Output the [X, Y] coordinate of the center of the cell containing the given text.  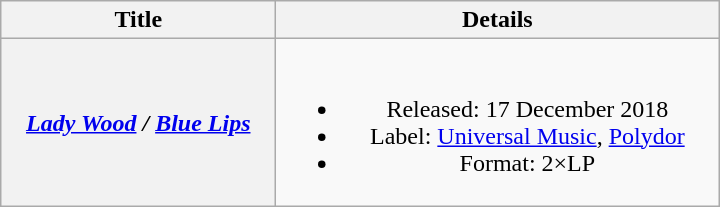
Lady Wood / Blue Lips [138, 122]
Released: 17 December 2018Label: Universal Music, PolydorFormat: 2×LP [498, 122]
Title [138, 20]
Details [498, 20]
